Find where the given text appears and provide that cell's center as [X, Y] coordinate. 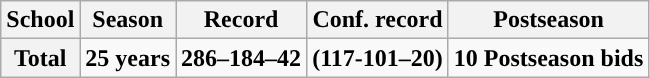
Conf. record [378, 20]
25 years [128, 58]
(117-101–20) [378, 58]
Total [40, 58]
Season [128, 20]
Postseason [548, 20]
286–184–42 [242, 58]
School [40, 20]
Record [242, 20]
10 Postseason bids [548, 58]
